Extract the (x, y) coordinate from the center of the cell holding the provided text.  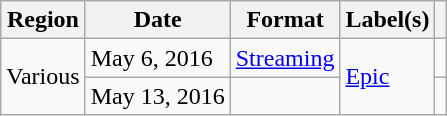
Date (158, 20)
Epic (388, 77)
May 6, 2016 (158, 58)
May 13, 2016 (158, 96)
Format (285, 20)
Streaming (285, 58)
Label(s) (388, 20)
Region (43, 20)
Various (43, 77)
